Find where the given text appears and provide that cell's center as (x, y) coordinate. 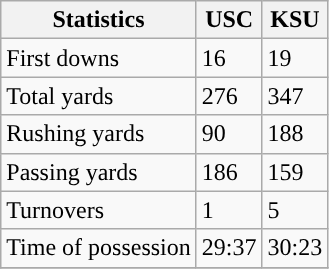
Time of possession (99, 248)
186 (229, 172)
USC (229, 20)
KSU (295, 20)
Total yards (99, 96)
Passing yards (99, 172)
First downs (99, 58)
276 (229, 96)
159 (295, 172)
5 (295, 210)
30:23 (295, 248)
188 (295, 134)
16 (229, 58)
347 (295, 96)
Rushing yards (99, 134)
19 (295, 58)
1 (229, 210)
29:37 (229, 248)
90 (229, 134)
Statistics (99, 20)
Turnovers (99, 210)
